Return the [X, Y] coordinate for the center point of the cell that contains the specified text.  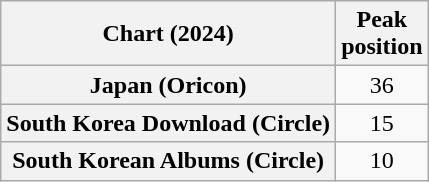
15 [382, 123]
36 [382, 85]
Chart (2024) [168, 34]
South Korea Download (Circle) [168, 123]
10 [382, 161]
Japan (Oricon) [168, 85]
South Korean Albums (Circle) [168, 161]
Peakposition [382, 34]
